Capture the cell that displays the provided text and extract its (x, y) central coordinate. 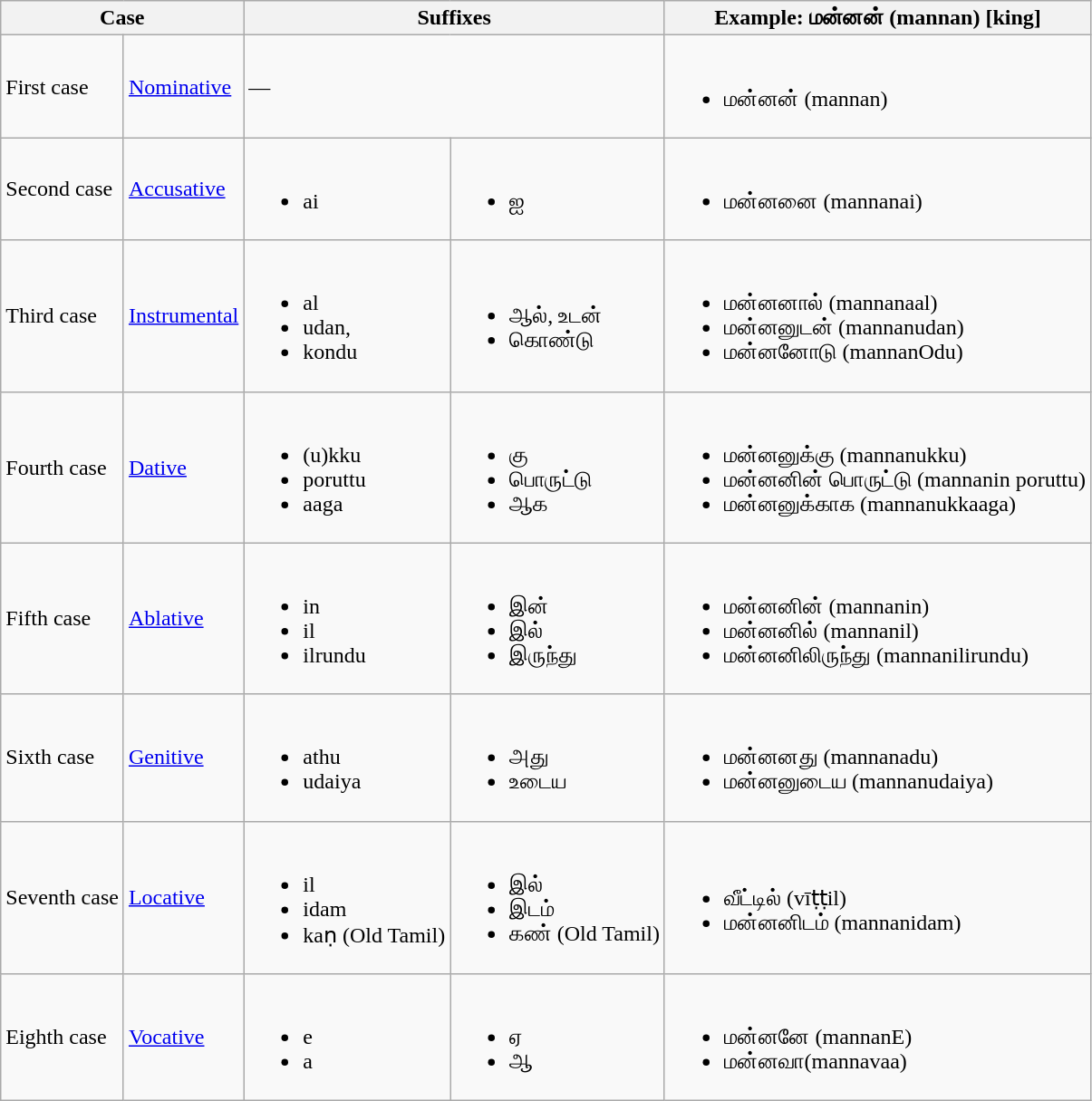
Second case (63, 188)
ஆல், உடன்கொண்டு (558, 315)
ea (347, 1038)
Sixth case (63, 758)
athuudaiya (347, 758)
மன்னனுக்கு (mannanukku)மன்னனின் பொருட்டு (mannanin poruttu)மன்னனுக்காக (mannanukkaaga) (877, 468)
Dative (183, 468)
மன்னனது (mannanadu)மன்னனுடைய (mannanudaiya) (877, 758)
Instrumental (183, 315)
(u)kkuporuttuaaga (347, 468)
ஐ (558, 188)
Genitive (183, 758)
Nominative (183, 87)
First case (63, 87)
Locative (183, 897)
குபொருட்டுஆக (558, 468)
aludan,kondu (347, 315)
Accusative (183, 188)
மன்னனை (mannanai) (877, 188)
இல்இடம்கண் (Old Tamil) (558, 897)
அதுஉடைய (558, 758)
ilidamkaṇ (Old Tamil) (347, 897)
மன்னன் (mannan) (877, 87)
inililrundu (347, 618)
ai (347, 188)
இன்இல்இருந்து (558, 618)
Seventh case (63, 897)
வீட்டில் (vīṭṭil)மன்னனிடம் (mannanidam) (877, 897)
Fifth case (63, 618)
Eighth case (63, 1038)
ஏஆ (558, 1038)
Third case (63, 315)
Suffixes (455, 18)
மன்னனால் (mannanaal)மன்னனுடன் (mannanudan)மன்னனோடு (mannanOdu) (877, 315)
மன்னனே (mannanE)மன்னவா(mannavaa) (877, 1038)
Vocative (183, 1038)
Case (122, 18)
Example: மன்னன் (mannan) [king] (877, 18)
Ablative (183, 618)
Fourth case (63, 468)
— (455, 87)
மன்னனின் (mannanin)மன்னனில் (mannanil)மன்னனிலிருந்து (mannanilirundu) (877, 618)
